Return [X, Y] of the center of cell containing provided text 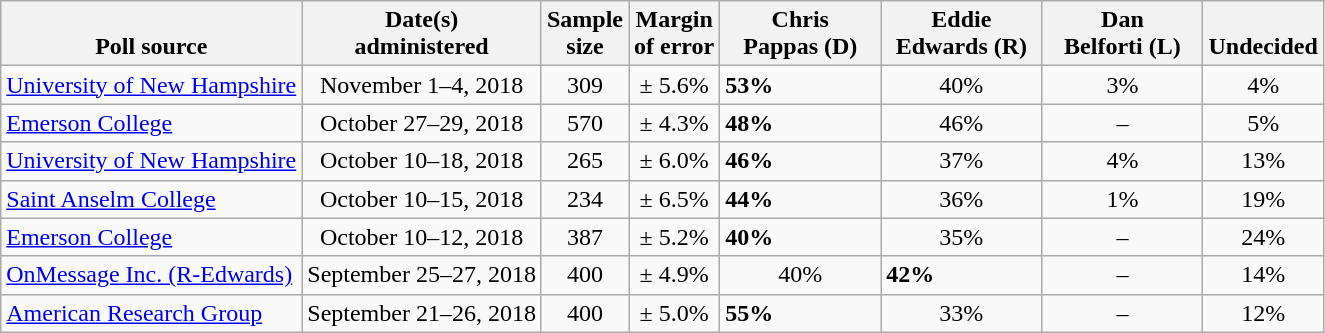
October 10–12, 2018 [422, 237]
± 4.3% [674, 123]
September 25–27, 2018 [422, 275]
5% [1263, 123]
DanBelforti (L) [1122, 34]
1% [1122, 199]
November 1–4, 2018 [422, 85]
234 [584, 199]
55% [800, 313]
EddieEdwards (R) [962, 34]
387 [584, 237]
October 27–29, 2018 [422, 123]
± 5.6% [674, 85]
35% [962, 237]
14% [1263, 275]
October 10–15, 2018 [422, 199]
Marginof error [674, 34]
33% [962, 313]
3% [1122, 85]
OnMessage Inc. (R-Edwards) [152, 275]
± 4.9% [674, 275]
24% [1263, 237]
October 10–18, 2018 [422, 161]
265 [584, 161]
Samplesize [584, 34]
American Research Group [152, 313]
570 [584, 123]
48% [800, 123]
53% [800, 85]
Saint Anselm College [152, 199]
Date(s)administered [422, 34]
13% [1263, 161]
309 [584, 85]
± 6.5% [674, 199]
± 5.2% [674, 237]
42% [962, 275]
ChrisPappas (D) [800, 34]
36% [962, 199]
Poll source [152, 34]
44% [800, 199]
± 5.0% [674, 313]
37% [962, 161]
Undecided [1263, 34]
± 6.0% [674, 161]
September 21–26, 2018 [422, 313]
12% [1263, 313]
19% [1263, 199]
